Pinpoint the cell where the given text exists, returning its [x, y] midpoint coordinate. 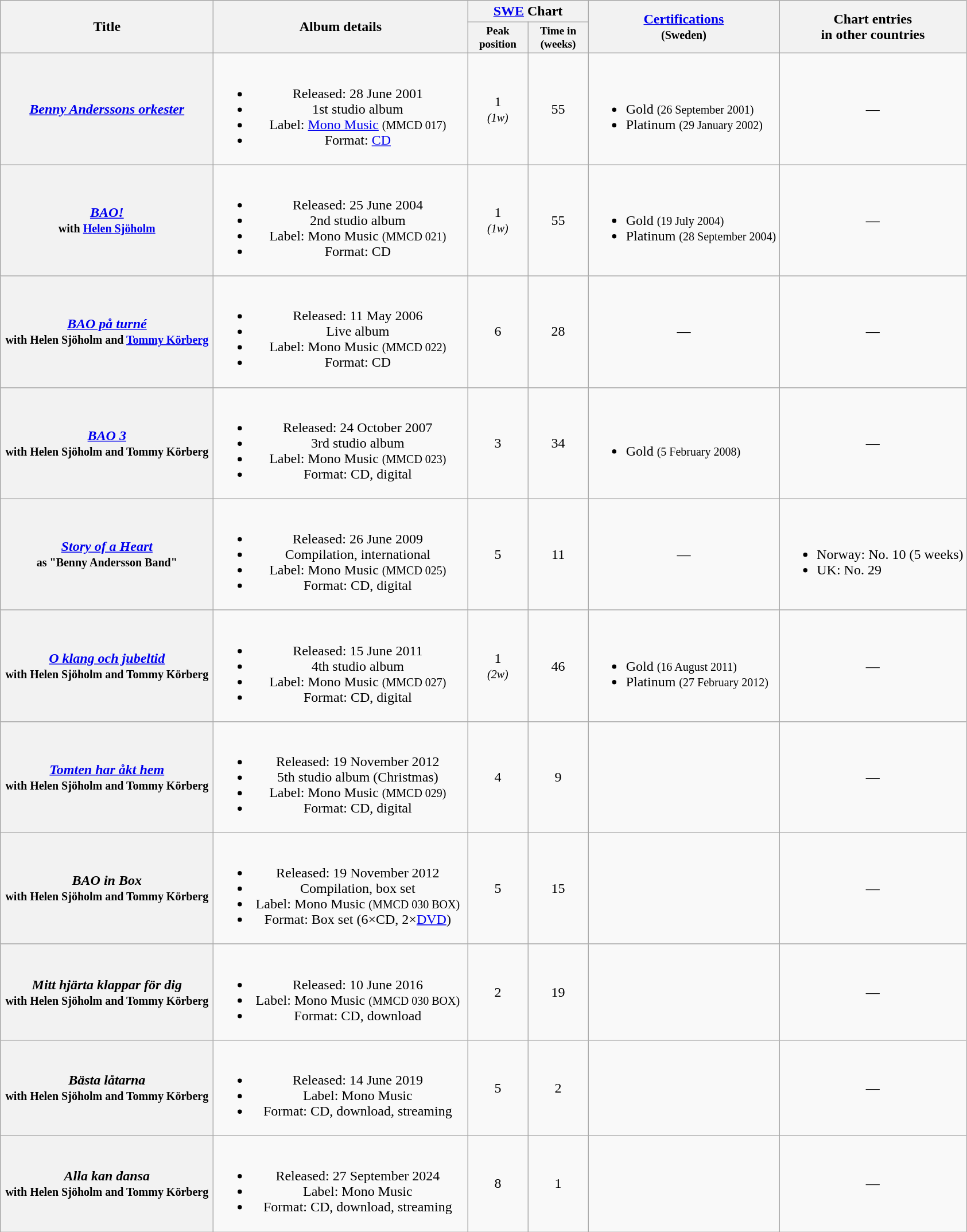
Gold (16 August 2011)Platinum (27 February 2012) [684, 666]
Story of a Heartas "Benny Andersson Band" [107, 554]
34 [558, 443]
Tomten har åkt hemwith Helen Sjöholm and Tommy Körberg [107, 777]
Benny Anderssons orkester [107, 109]
1(2w) [498, 666]
Released: 10 June 2016Label: Mono Music (MMCD 030 BOX)Format: CD, download [341, 992]
BAO!with Helen Sjöholm [107, 220]
Album details [341, 27]
Bästa låtarnawith Helen Sjöholm and Tommy Körberg [107, 1088]
Gold (26 September 2001)Platinum (29 January 2002) [684, 109]
Mitt hjärta klappar för digwith Helen Sjöholm and Tommy Körberg [107, 992]
11 [558, 554]
Released: 28 June 20011st studio albumLabel: Mono Music (MMCD 017)Format: CD [341, 109]
Norway: No. 10 (5 weeks)UK: No. 29 [873, 554]
15 [558, 888]
Title [107, 27]
8 [498, 1184]
Released: 25 June 20042nd studio albumLabel: Mono Music (MMCD 021)Format: CD [341, 220]
Released: 27 September 2024Label: Mono MusicFormat: CD, download, streaming [341, 1184]
BAO in Boxwith Helen Sjöholm and Tommy Körberg [107, 888]
Released: 24 October 20073rd studio albumLabel: Mono Music (MMCD 023)Format: CD, digital [341, 443]
Released: 14 June 2019Label: Mono MusicFormat: CD, download, streaming [341, 1088]
Released: 26 June 2009Compilation, internationalLabel: Mono Music (MMCD 025)Format: CD, digital [341, 554]
Time in(weeks) [558, 38]
46 [558, 666]
Chart entries in other countries [873, 27]
Gold (5 February 2008) [684, 443]
Certifications(Sweden) [684, 27]
Alla kan dansawith Helen Sjöholm and Tommy Körberg [107, 1184]
1 [558, 1184]
19 [558, 992]
BAO på turnéwith Helen Sjöholm and Tommy Körberg [107, 332]
9 [558, 777]
BAO 3with Helen Sjöholm and Tommy Körberg [107, 443]
Peak position [498, 38]
3 [498, 443]
28 [558, 332]
SWE Chart [528, 11]
Released: 19 November 20125th studio album (Christmas)Label: Mono Music (MMCD 029)Format: CD, digital [341, 777]
Gold (19 July 2004)Platinum (28 September 2004) [684, 220]
Released: 19 November 2012Compilation, box setLabel: Mono Music (MMCD 030 BOX)Format: Box set (6×CD, 2×DVD) [341, 888]
O klang och jubeltidwith Helen Sjöholm and Tommy Körberg [107, 666]
6 [498, 332]
4 [498, 777]
Released: 11 May 2006Live albumLabel: Mono Music (MMCD 022)Format: CD [341, 332]
Released: 15 June 20114th studio albumLabel: Mono Music (MMCD 027)Format: CD, digital [341, 666]
